Find where the given text appears and provide that cell's center as [x, y] coordinate. 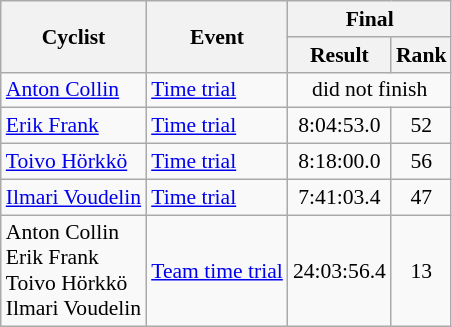
Ilmari Voudelin [74, 197]
Event [217, 36]
Rank [422, 55]
Result [340, 55]
8:18:00.0 [340, 162]
Final [370, 19]
Cyclist [74, 36]
24:03:56.4 [340, 271]
Team time trial [217, 271]
Toivo Hörkkö [74, 162]
Anton Collin [74, 90]
56 [422, 162]
Erik Frank [74, 126]
did not finish [370, 90]
13 [422, 271]
7:41:03.4 [340, 197]
Anton Collin Erik Frank Toivo Hörkkö Ilmari Voudelin [74, 271]
47 [422, 197]
8:04:53.0 [340, 126]
52 [422, 126]
